From the cell containing the given text, extract its center point as (x, y) coordinate. 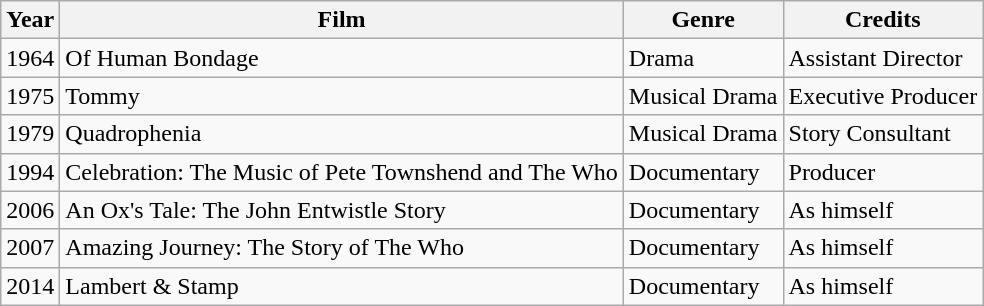
Assistant Director (883, 58)
An Ox's Tale: The John Entwistle Story (342, 210)
Drama (703, 58)
1979 (30, 134)
1964 (30, 58)
Quadrophenia (342, 134)
Story Consultant (883, 134)
Celebration: The Music of Pete Townshend and The Who (342, 172)
Amazing Journey: The Story of The Who (342, 248)
Genre (703, 20)
Lambert & Stamp (342, 286)
1975 (30, 96)
2007 (30, 248)
Year (30, 20)
1994 (30, 172)
Tommy (342, 96)
Film (342, 20)
Of Human Bondage (342, 58)
Executive Producer (883, 96)
Producer (883, 172)
2014 (30, 286)
2006 (30, 210)
Credits (883, 20)
